Find where the given text appears and provide that cell's center as (X, Y) coordinate. 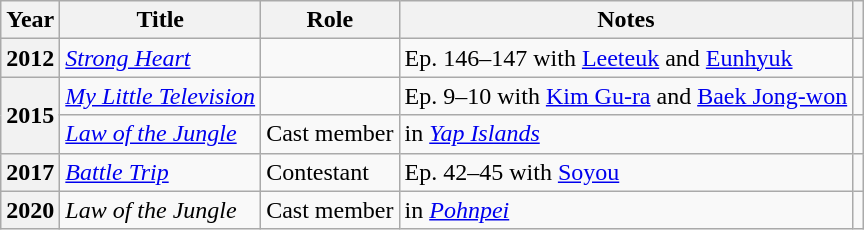
2012 (30, 58)
Title (160, 20)
Strong Heart (160, 58)
Contestant (330, 172)
Battle Trip (160, 172)
Ep. 42–45 with Soyou (626, 172)
2017 (30, 172)
Notes (626, 20)
in Yap Islands (626, 134)
2020 (30, 210)
My Little Television (160, 96)
Ep. 146–147 with Leeteuk and Eunhyuk (626, 58)
Year (30, 20)
2015 (30, 115)
Ep. 9–10 with Kim Gu-ra and Baek Jong-won (626, 96)
in Pohnpei (626, 210)
Role (330, 20)
